Find where the given text appears and provide that cell's center as (x, y) coordinate. 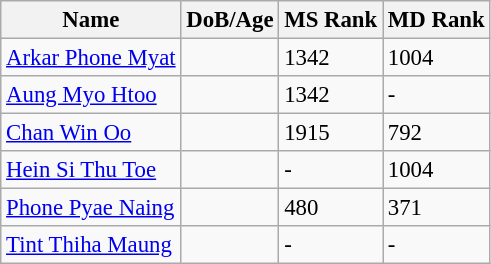
Phone Pyae Naing (91, 208)
Tint Thiha Maung (91, 245)
792 (436, 133)
Chan Win Oo (91, 133)
MS Rank (331, 20)
MD Rank (436, 20)
480 (331, 208)
Aung Myo Htoo (91, 95)
1915 (331, 133)
371 (436, 208)
Arkar Phone Myat (91, 58)
Name (91, 20)
Hein Si Thu Toe (91, 170)
DoB/Age (230, 20)
